Output the (x, y) coordinate of the center of the cell containing the given text.  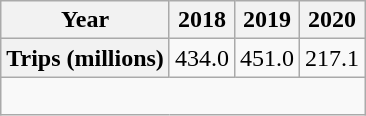
434.0 (202, 58)
Trips (millions) (86, 58)
2020 (332, 20)
217.1 (332, 58)
Year (86, 20)
451.0 (266, 58)
2019 (266, 20)
2018 (202, 20)
